Output the [x, y] coordinate of the center of the cell containing the given text.  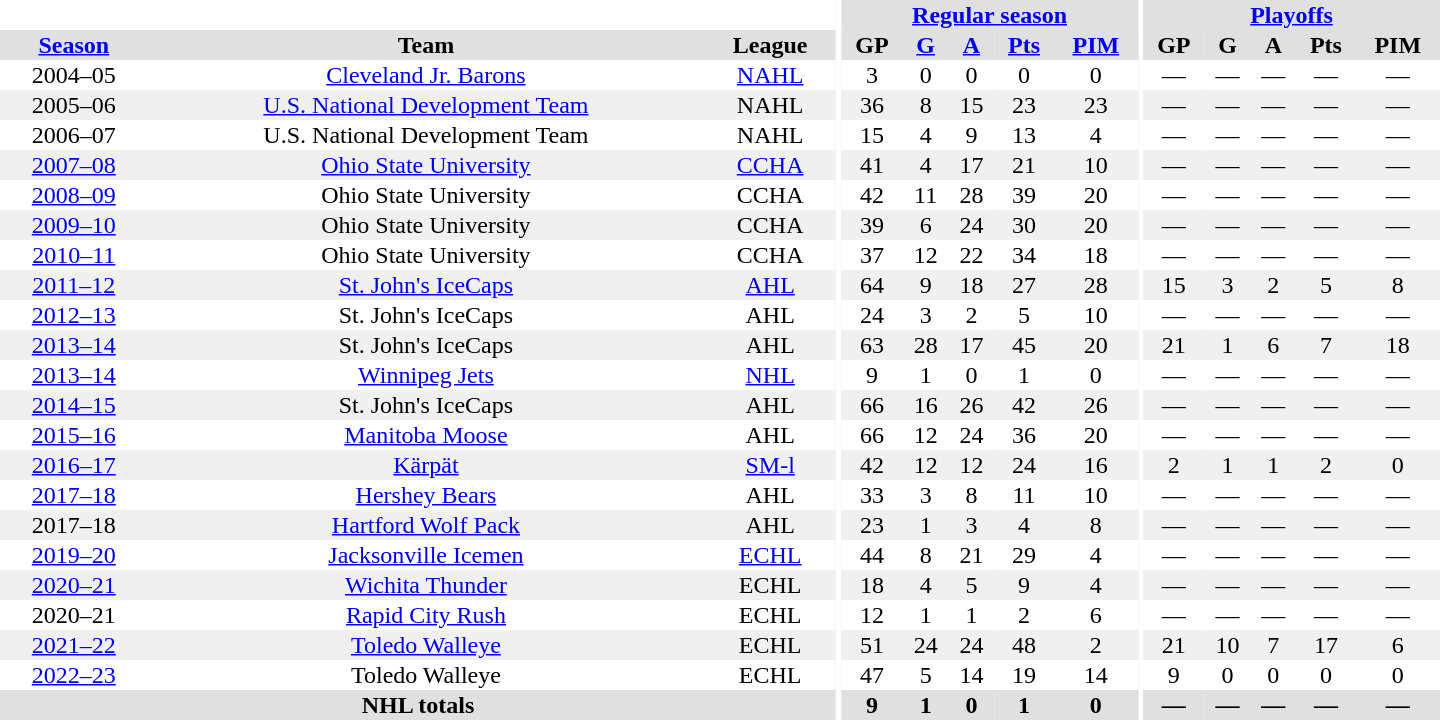
Rapid City Rush [426, 615]
51 [872, 645]
NHL totals [418, 705]
13 [1024, 135]
19 [1024, 675]
44 [872, 555]
Cleveland Jr. Barons [426, 75]
47 [872, 675]
2007–08 [74, 165]
48 [1024, 645]
Winnipeg Jets [426, 375]
27 [1024, 285]
2006–07 [74, 135]
Kärpät [426, 465]
33 [872, 495]
34 [1024, 255]
2010–11 [74, 255]
2015–16 [74, 435]
Season [74, 45]
Playoffs [1292, 15]
2014–15 [74, 405]
30 [1024, 225]
Manitoba Moose [426, 435]
2022–23 [74, 675]
Hartford Wolf Pack [426, 525]
Team [426, 45]
37 [872, 255]
2004–05 [74, 75]
Wichita Thunder [426, 585]
SM-l [770, 465]
63 [872, 345]
45 [1024, 345]
NHL [770, 375]
64 [872, 285]
League [770, 45]
2021–22 [74, 645]
29 [1024, 555]
Jacksonville Icemen [426, 555]
2016–17 [74, 465]
22 [972, 255]
2019–20 [74, 555]
2005–06 [74, 105]
2009–10 [74, 225]
Regular season [990, 15]
Hershey Bears [426, 495]
2011–12 [74, 285]
41 [872, 165]
2008–09 [74, 195]
2012–13 [74, 315]
